Extract the [x, y] coordinate from the center of the cell holding the provided text.  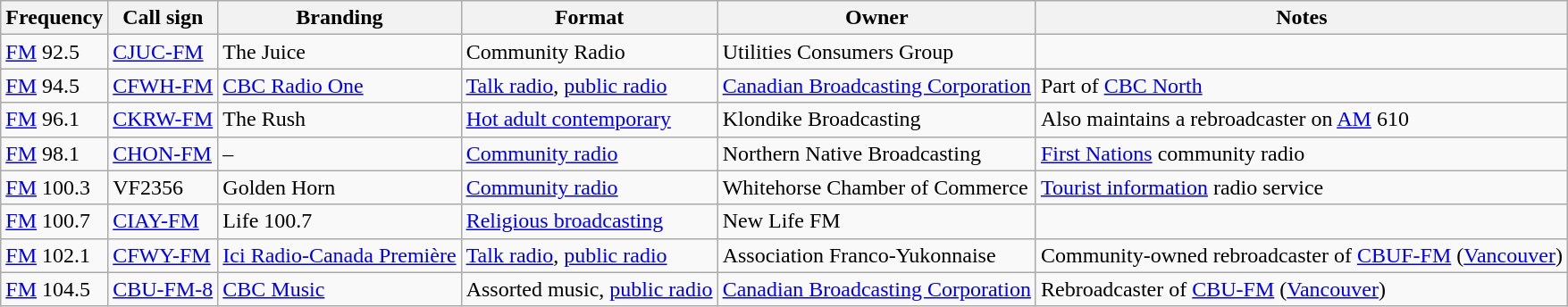
Association Franco-Yukonnaise [876, 255]
CBC Radio One [340, 86]
Whitehorse Chamber of Commerce [876, 187]
FM 102.1 [55, 255]
CJUC-FM [163, 52]
Call sign [163, 18]
CFWH-FM [163, 86]
Community Radio [590, 52]
Notes [1301, 18]
FM 94.5 [55, 86]
Life 100.7 [340, 221]
Ici Radio-Canada Première [340, 255]
FM 104.5 [55, 289]
VF2356 [163, 187]
FM 92.5 [55, 52]
Part of CBC North [1301, 86]
CIAY-FM [163, 221]
Community-owned rebroadcaster of CBUF-FM (Vancouver) [1301, 255]
– [340, 153]
CHON-FM [163, 153]
Owner [876, 18]
New Life FM [876, 221]
Northern Native Broadcasting [876, 153]
Golden Horn [340, 187]
FM 98.1 [55, 153]
Klondike Broadcasting [876, 120]
CFWY-FM [163, 255]
Assorted music, public radio [590, 289]
Hot adult contemporary [590, 120]
Frequency [55, 18]
FM 96.1 [55, 120]
Also maintains a rebroadcaster on AM 610 [1301, 120]
Utilities Consumers Group [876, 52]
Tourist information radio service [1301, 187]
The Rush [340, 120]
Religious broadcasting [590, 221]
Rebroadcaster of CBU-FM (Vancouver) [1301, 289]
CBU-FM-8 [163, 289]
First Nations community radio [1301, 153]
Branding [340, 18]
FM 100.3 [55, 187]
FM 100.7 [55, 221]
CKRW-FM [163, 120]
Format [590, 18]
CBC Music [340, 289]
The Juice [340, 52]
